Identify which cell holds the provided text, then report its (X, Y) central coordinate. 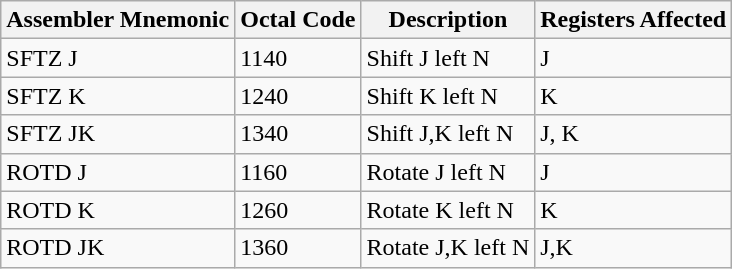
1260 (298, 210)
ROTD JK (118, 248)
Shift J left N (448, 58)
Assembler Mnemonic (118, 20)
SFTZ JK (118, 134)
1340 (298, 134)
J,K (634, 248)
1240 (298, 96)
1360 (298, 248)
Rotate J left N (448, 172)
SFTZ K (118, 96)
Description (448, 20)
Registers Affected (634, 20)
1160 (298, 172)
Shift K left N (448, 96)
Rotate K left N (448, 210)
ROTD K (118, 210)
Octal Code (298, 20)
ROTD J (118, 172)
Shift J,K left N (448, 134)
J, K (634, 134)
1140 (298, 58)
SFTZ J (118, 58)
Rotate J,K left N (448, 248)
